Pinpoint the cell where the given text exists, returning its [X, Y] midpoint coordinate. 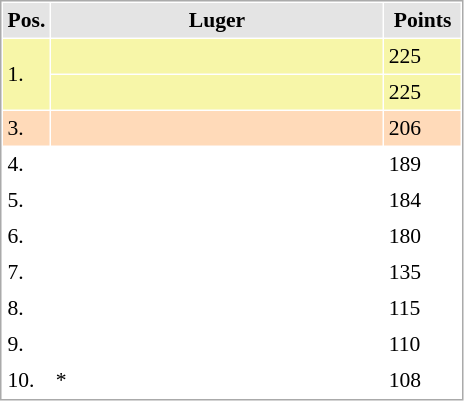
189 [422, 164]
8. [26, 308]
6. [26, 236]
4. [26, 164]
180 [422, 236]
115 [422, 308]
Pos. [26, 20]
184 [422, 200]
Points [422, 20]
110 [422, 344]
Luger [217, 20]
206 [422, 128]
108 [422, 380]
10. [26, 380]
5. [26, 200]
3. [26, 128]
135 [422, 272]
9. [26, 344]
7. [26, 272]
* [217, 380]
1. [26, 74]
